Determine the (x, y) coordinate at the center of the cell enclosing the given text.  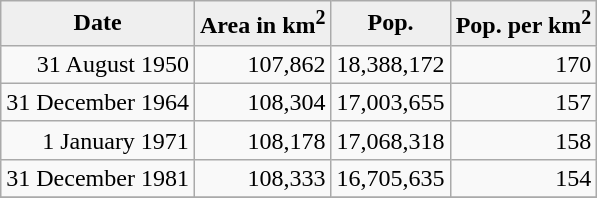
16,705,635 (390, 178)
108,333 (262, 178)
154 (524, 178)
17,003,655 (390, 102)
108,304 (262, 102)
107,862 (262, 64)
17,068,318 (390, 140)
Date (98, 24)
Area in km2 (262, 24)
158 (524, 140)
18,388,172 (390, 64)
157 (524, 102)
31 December 1964 (98, 102)
31 December 1981 (98, 178)
170 (524, 64)
Pop. (390, 24)
108,178 (262, 140)
1 January 1971 (98, 140)
Pop. per km2 (524, 24)
31 August 1950 (98, 64)
